For the text-containing cell, return its midpoint in [x, y] coordinate format. 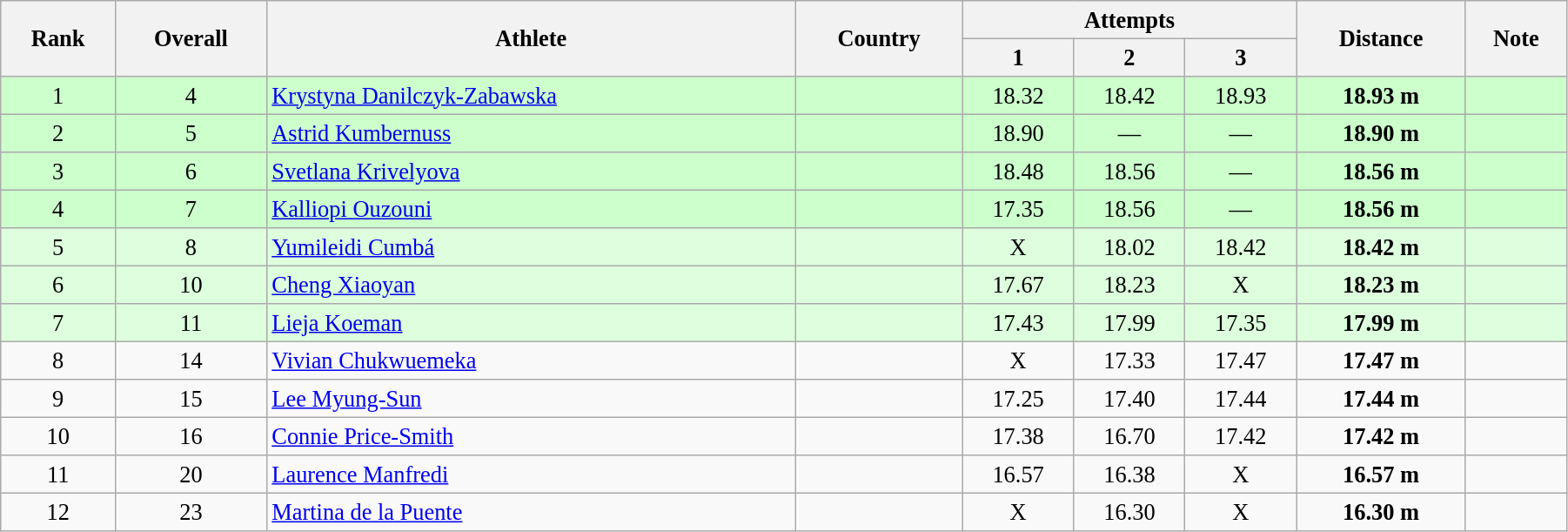
18.42 m [1382, 247]
Lieja Koeman [531, 323]
18.90 m [1382, 133]
17.67 [1018, 285]
17.99 [1129, 323]
Yumileidi Cumbá [531, 247]
Connie Price-Smith [531, 436]
16.70 [1129, 436]
Attempts [1129, 19]
17.25 [1018, 399]
Kalliopi Ouzouni [531, 209]
17.44 [1241, 399]
18.23 m [1382, 285]
18.48 [1018, 172]
Note [1516, 38]
Krystyna Danilczyk-Zabawska [531, 95]
9 [58, 399]
17.99 m [1382, 323]
17.43 [1018, 323]
16.57 m [1382, 475]
18.93 [1241, 95]
Overall [191, 38]
16.57 [1018, 475]
17.47 m [1382, 360]
17.40 [1129, 399]
Athlete [531, 38]
17.47 [1241, 360]
Country [879, 38]
17.33 [1129, 360]
Rank [58, 38]
16.30 [1129, 512]
18.02 [1129, 247]
Distance [1382, 38]
Astrid Kumbernuss [531, 133]
18.93 m [1382, 95]
17.38 [1018, 436]
17.42 m [1382, 436]
Vivian Chukwuemeka [531, 360]
Laurence Manfredi [531, 475]
14 [191, 360]
20 [191, 475]
18.23 [1129, 285]
Svetlana Krivelyova [531, 172]
16.30 m [1382, 512]
Lee Myung-Sun [531, 399]
16.38 [1129, 475]
17.44 m [1382, 399]
18.90 [1018, 133]
18.32 [1018, 95]
15 [191, 399]
Cheng Xiaoyan [531, 285]
Martina de la Puente [531, 512]
12 [58, 512]
17.42 [1241, 436]
16 [191, 436]
23 [191, 512]
